Return (x, y) of the center of cell containing provided text 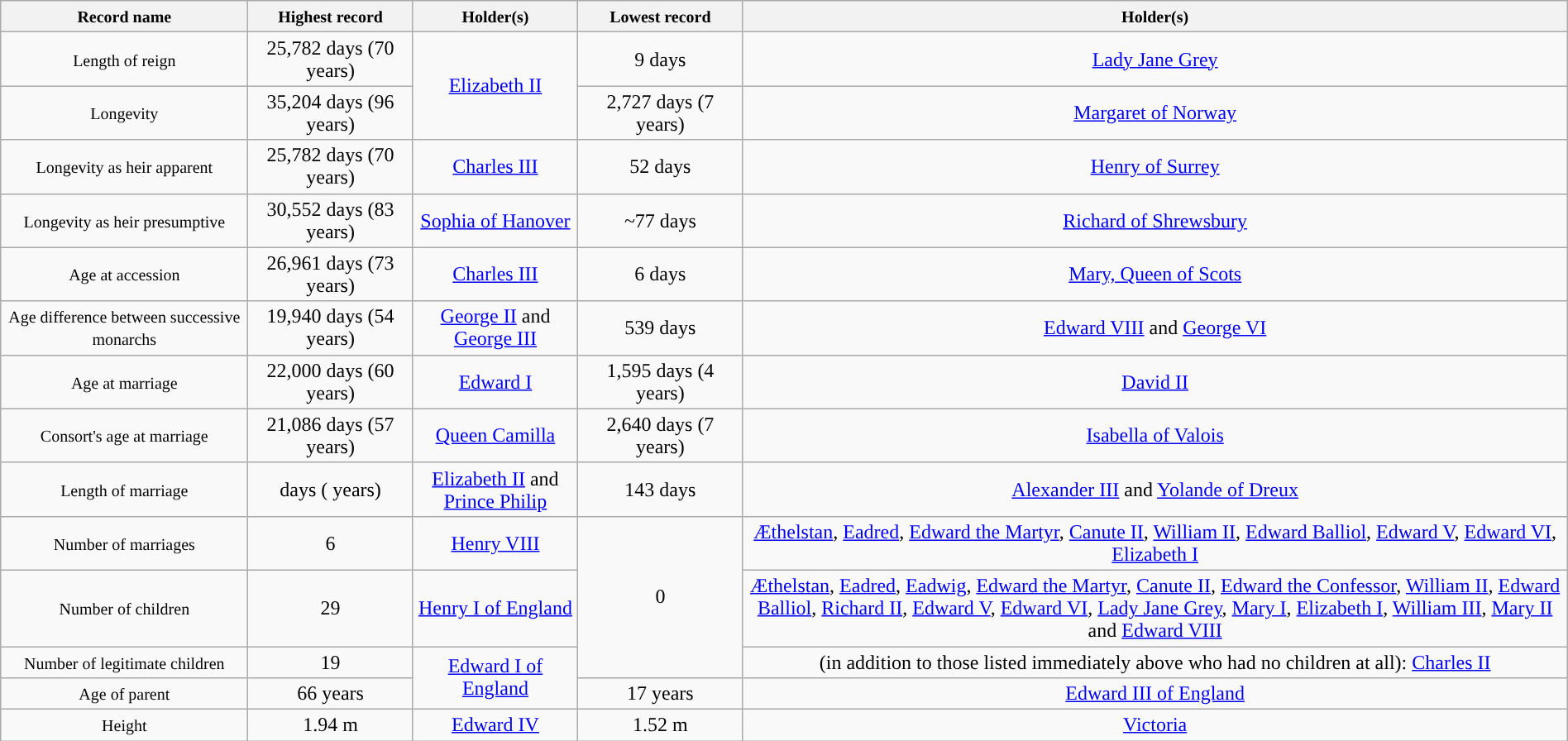
Age at marriage (124, 382)
6 (331, 543)
19,940 days (54 years) (331, 327)
Henry VIII (495, 543)
Henry of Surrey (1154, 167)
Length of marriage (124, 490)
Consort's age at marriage (124, 435)
Longevity (124, 112)
Elizabeth II and Prince Philip (495, 490)
George II and George III (495, 327)
Edward IV (495, 725)
2,727 days (7 years) (660, 112)
Longevity as heir presumptive (124, 220)
Number of marriages (124, 543)
1.94 m (331, 725)
Isabella of Valois (1154, 435)
66 years (331, 694)
26,961 days (73 years) (331, 275)
22,000 days (60 years) (331, 382)
Richard of Shrewsbury (1154, 220)
Length of reign (124, 60)
Mary, Queen of Scots (1154, 275)
9 days (660, 60)
6 days (660, 275)
Lowest record (660, 17)
19 (331, 662)
Edward III of England (1154, 694)
Henry I of England (495, 608)
17 years (660, 694)
Sophia of Hanover (495, 220)
1.52 m (660, 725)
Age at accession (124, 275)
29 (331, 608)
days ( years) (331, 490)
Longevity as heir apparent (124, 167)
Number of children (124, 608)
Queen Camilla (495, 435)
David II (1154, 382)
2,640 days (7 years) (660, 435)
Age difference between successive monarchs (124, 327)
143 days (660, 490)
30,552 days (83 years) (331, 220)
0 (660, 597)
35,204 days (96 years) (331, 112)
Lady Jane Grey (1154, 60)
Elizabeth II (495, 86)
~77 days (660, 220)
52 days (660, 167)
Edward I (495, 382)
1,595 days (4 years) (660, 382)
Height (124, 725)
Number of legitimate children (124, 662)
21,086 days (57 years) (331, 435)
Æthelstan, Eadred, Edward the Martyr, Canute II, William II, Edward Balliol, Edward V, Edward VI, Elizabeth I (1154, 543)
Age of parent (124, 694)
539 days (660, 327)
Edward VIII and George VI (1154, 327)
Margaret of Norway (1154, 112)
Highest record (331, 17)
Edward I of England (495, 678)
Record name (124, 17)
(in addition to those listed immediately above who had no children at all): Charles II (1154, 662)
Victoria (1154, 725)
Alexander III and Yolande of Dreux (1154, 490)
